Extract the (X, Y) coordinate from the center of the cell holding the provided text.  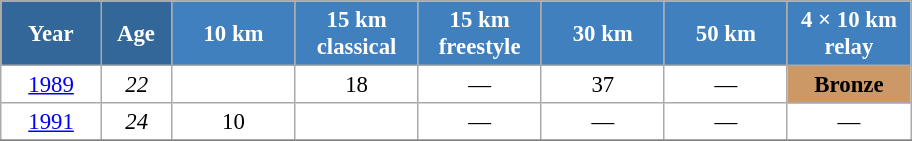
Year (52, 34)
1989 (52, 85)
10 km (234, 34)
1991 (52, 122)
4 × 10 km relay (848, 34)
50 km (726, 34)
10 (234, 122)
15 km classical (356, 34)
24 (136, 122)
30 km (602, 34)
Age (136, 34)
Bronze (848, 85)
15 km freestyle (480, 34)
18 (356, 85)
37 (602, 85)
22 (136, 85)
